Determine the (X, Y) coordinate at the center of the cell enclosing the given text.  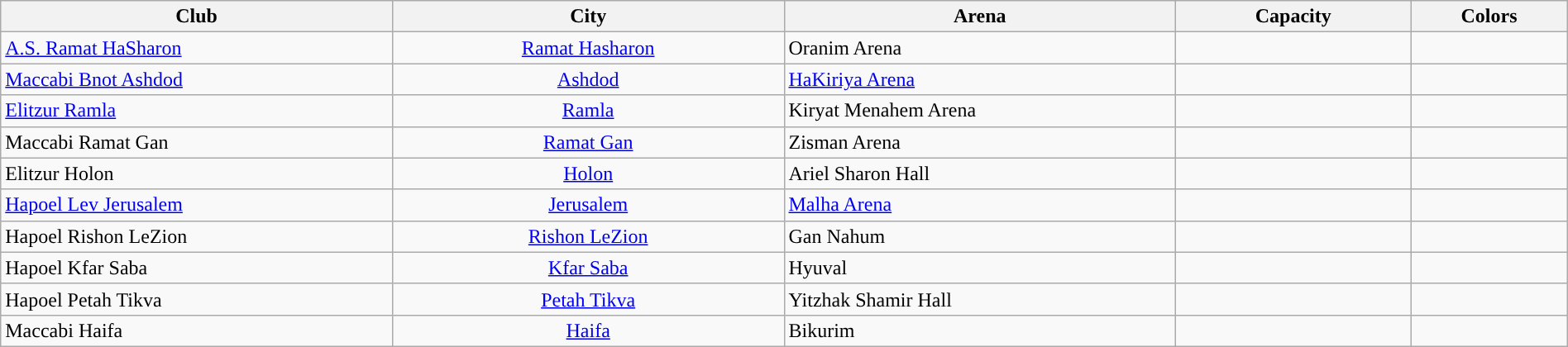
Haifa (588, 330)
Ramla (588, 111)
Hyuval (980, 268)
Ramat Gan (588, 142)
Yitzhak Shamir Hall (980, 299)
Elitzur Ramla (197, 111)
Zisman Arena (980, 142)
Arena (980, 17)
HaKiriya Arena (980, 79)
Ashdod (588, 79)
Ariel Sharon Hall (980, 173)
Capacity (1293, 17)
Gan Nahum (980, 236)
Malha Arena (980, 205)
Elitzur Holon (197, 173)
Petah Tikva (588, 299)
Hapoel Petah Tikva (197, 299)
City (588, 17)
Maccabi Bnot Ashdod (197, 79)
Kiryat Menahem Arena (980, 111)
Oranim Arena (980, 48)
Hapoel Lev Jerusalem (197, 205)
Jerusalem (588, 205)
Colors (1489, 17)
Hapoel Rishon LeZion (197, 236)
Maccabi Ramat Gan (197, 142)
Maccabi Haifa (197, 330)
A.S. Ramat HaSharon (197, 48)
Bikurim (980, 330)
Ramat Hasharon (588, 48)
Club (197, 17)
Kfar Saba (588, 268)
Holon (588, 173)
Hapoel Kfar Saba (197, 268)
Rishon LeZion (588, 236)
